Detect which cell encompasses the target text, then output its [X, Y] center coordinate. 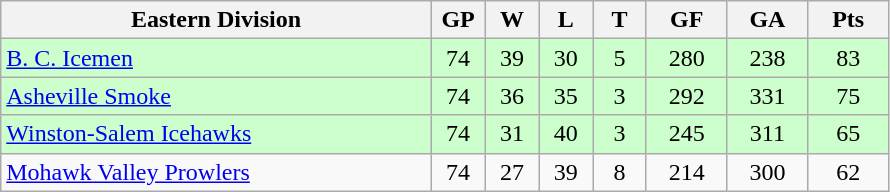
238 [768, 58]
30 [566, 58]
292 [686, 96]
245 [686, 134]
83 [848, 58]
Mohawk Valley Prowlers [216, 172]
31 [512, 134]
T [620, 20]
5 [620, 58]
27 [512, 172]
40 [566, 134]
B. C. Icemen [216, 58]
65 [848, 134]
300 [768, 172]
W [512, 20]
Asheville Smoke [216, 96]
35 [566, 96]
GP [458, 20]
8 [620, 172]
Pts [848, 20]
214 [686, 172]
75 [848, 96]
280 [686, 58]
311 [768, 134]
62 [848, 172]
GA [768, 20]
L [566, 20]
36 [512, 96]
Winston-Salem Icehawks [216, 134]
Eastern Division [216, 20]
331 [768, 96]
GF [686, 20]
